Locate the cell with the specified text and output its [x, y] center coordinate. 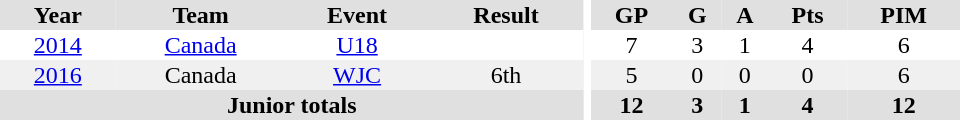
Junior totals [292, 105]
PIM [904, 15]
Year [58, 15]
6th [506, 75]
Team [201, 15]
2016 [58, 75]
G [698, 15]
2014 [58, 45]
WJC [358, 75]
GP [631, 15]
A [745, 15]
5 [631, 75]
Result [506, 15]
7 [631, 45]
Pts [808, 15]
U18 [358, 45]
Event [358, 15]
